Search for the cell housing the specified text and yield its (x, y) center coordinate. 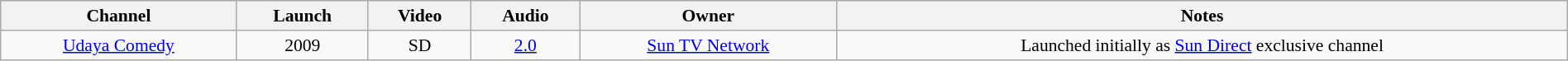
2009 (303, 45)
Launch (303, 16)
2.0 (526, 45)
Video (420, 16)
Channel (119, 16)
Notes (1202, 16)
Owner (708, 16)
Launched initially as Sun Direct exclusive channel (1202, 45)
Udaya Comedy (119, 45)
Sun TV Network (708, 45)
SD (420, 45)
Audio (526, 16)
